Find where the given text appears and provide that cell's center as [x, y] coordinate. 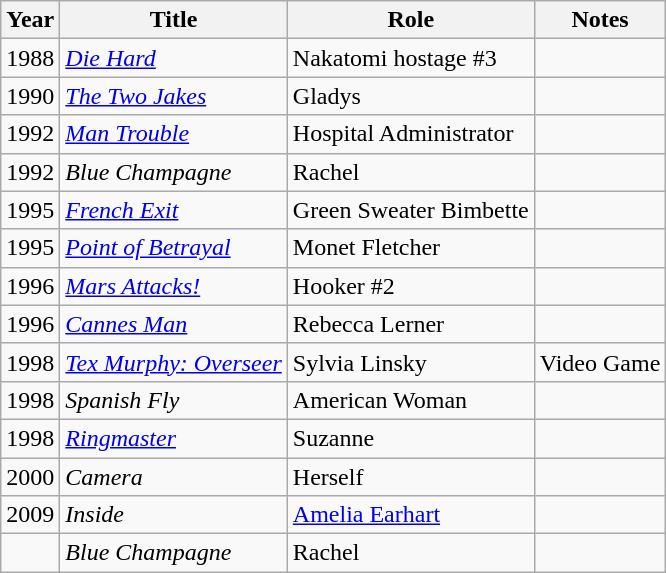
Die Hard [174, 58]
Man Trouble [174, 134]
Hooker #2 [410, 286]
2009 [30, 515]
Suzanne [410, 438]
1988 [30, 58]
2000 [30, 477]
Mars Attacks! [174, 286]
Green Sweater Bimbette [410, 210]
Camera [174, 477]
French Exit [174, 210]
American Woman [410, 400]
Amelia Earhart [410, 515]
Monet Fletcher [410, 248]
Video Game [600, 362]
Tex Murphy: Overseer [174, 362]
Ringmaster [174, 438]
Herself [410, 477]
Spanish Fly [174, 400]
Gladys [410, 96]
Rebecca Lerner [410, 324]
The Two Jakes [174, 96]
Cannes Man [174, 324]
Point of Betrayal [174, 248]
Sylvia Linsky [410, 362]
Hospital Administrator [410, 134]
Inside [174, 515]
Notes [600, 20]
Nakatomi hostage #3 [410, 58]
Year [30, 20]
1990 [30, 96]
Title [174, 20]
Role [410, 20]
